Pinpoint the cell where the given text exists, returning its [X, Y] midpoint coordinate. 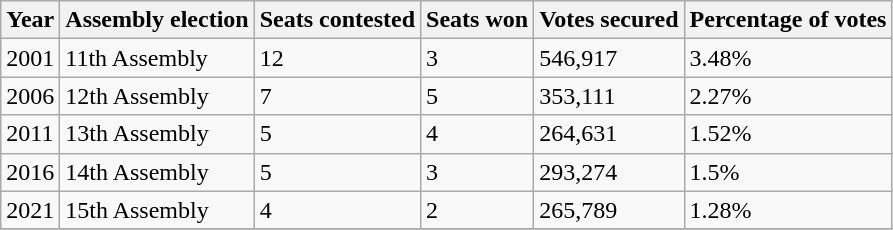
Percentage of votes [788, 20]
2006 [30, 96]
2016 [30, 172]
11th Assembly [157, 58]
15th Assembly [157, 210]
264,631 [609, 134]
Seats contested [337, 20]
13th Assembly [157, 134]
7 [337, 96]
2021 [30, 210]
1.52% [788, 134]
2 [478, 210]
546,917 [609, 58]
293,274 [609, 172]
12 [337, 58]
2011 [30, 134]
1.5% [788, 172]
265,789 [609, 210]
Assembly election [157, 20]
353,111 [609, 96]
Votes secured [609, 20]
Year [30, 20]
3.48% [788, 58]
Seats won [478, 20]
2001 [30, 58]
14th Assembly [157, 172]
2.27% [788, 96]
1.28% [788, 210]
12th Assembly [157, 96]
